Identify which cell holds the provided text, then report its [X, Y] central coordinate. 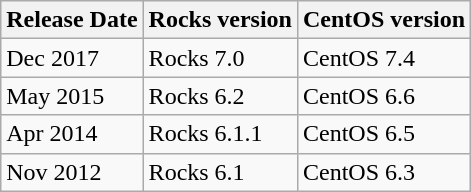
May 2015 [72, 96]
CentOS 6.6 [384, 96]
CentOS 6.5 [384, 134]
Rocks 6.1 [220, 172]
Nov 2012 [72, 172]
Release Date [72, 20]
Dec 2017 [72, 58]
CentOS 7.4 [384, 58]
Rocks 6.1.1 [220, 134]
Rocks 6.2 [220, 96]
CentOS 6.3 [384, 172]
CentOS version [384, 20]
Rocks 7.0 [220, 58]
Rocks version [220, 20]
Apr 2014 [72, 134]
